Output the (x, y) coordinate of the center of the cell containing the given text.  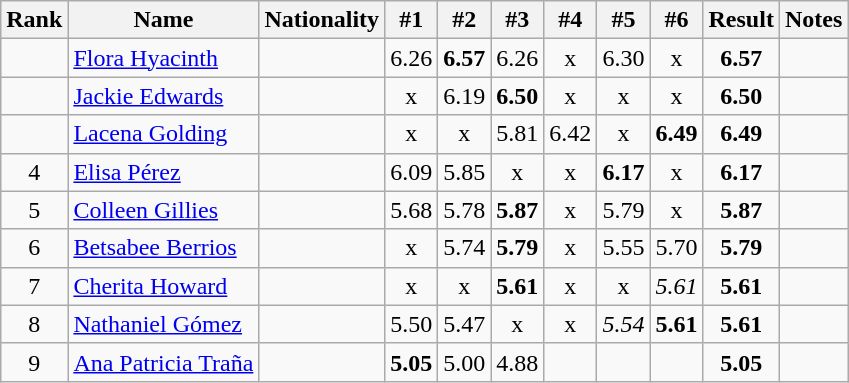
9 (34, 362)
Nationality (322, 20)
#1 (412, 20)
Jackie Edwards (164, 96)
Name (164, 20)
5.50 (412, 324)
Colleen Gillies (164, 210)
Rank (34, 20)
Nathaniel Gómez (164, 324)
5.78 (464, 210)
Cherita Howard (164, 286)
5.85 (464, 172)
4.88 (518, 362)
Flora Hyacinth (164, 58)
5.70 (676, 248)
4 (34, 172)
#3 (518, 20)
Ana Patricia Traña (164, 362)
#5 (624, 20)
6.30 (624, 58)
Result (741, 20)
Notes (813, 20)
5.68 (412, 210)
Betsabee Berrios (164, 248)
5 (34, 210)
#6 (676, 20)
Elisa Pérez (164, 172)
6.19 (464, 96)
7 (34, 286)
5.55 (624, 248)
5.47 (464, 324)
Lacena Golding (164, 134)
#4 (570, 20)
8 (34, 324)
6.09 (412, 172)
6 (34, 248)
5.54 (624, 324)
5.74 (464, 248)
6.42 (570, 134)
5.00 (464, 362)
#2 (464, 20)
5.81 (518, 134)
